Detect which cell encompasses the target text, then output its [x, y] center coordinate. 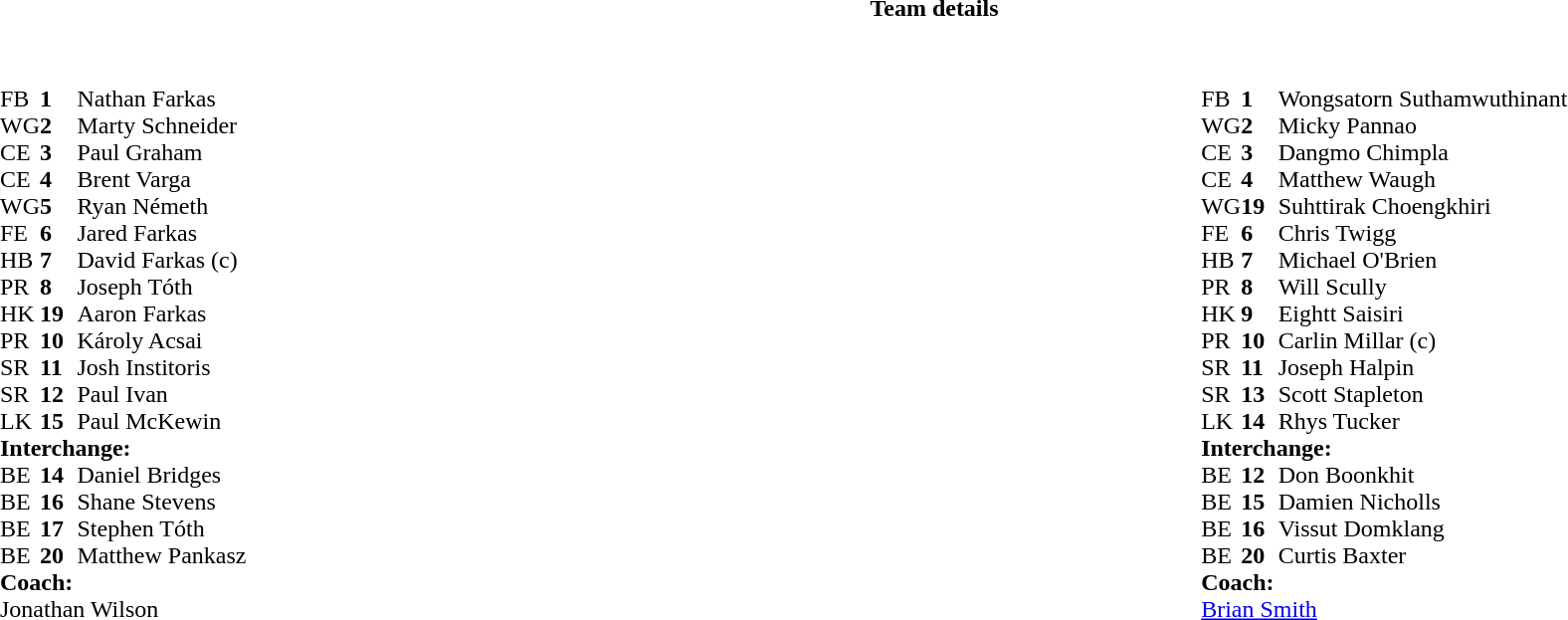
Wongsatorn Suthamwuthinant [1423, 100]
Paul McKewin [161, 422]
Aaron Farkas [161, 314]
Károly Acsai [161, 340]
Shane Stevens [161, 502]
Will Scully [1423, 287]
Carlin Millar (c) [1423, 340]
Paul Ivan [161, 394]
Micky Pannao [1423, 125]
Scott Stapleton [1423, 394]
Curtis Baxter [1423, 555]
Suhttirak Choengkhiri [1423, 207]
Jared Farkas [161, 233]
Brent Varga [161, 179]
Stephen Tóth [161, 529]
Dangmo Chimpla [1423, 153]
Paul Graham [161, 153]
David Farkas (c) [161, 261]
Joseph Tóth [161, 287]
5 [59, 207]
Damien Nicholls [1423, 502]
Don Boonkhit [1423, 476]
Eightt Saisiri [1423, 314]
Josh Institoris [161, 368]
Marty Schneider [161, 125]
9 [1260, 314]
Joseph Halpin [1423, 368]
Chris Twigg [1423, 233]
Nathan Farkas [161, 100]
13 [1260, 394]
Matthew Pankasz [161, 555]
Rhys Tucker [1423, 422]
17 [59, 529]
Ryan Németh [161, 207]
Vissut Domklang [1423, 529]
Daniel Bridges [161, 476]
Matthew Waugh [1423, 179]
Michael O'Brien [1423, 261]
